Return (X, Y) of the center of cell containing provided text 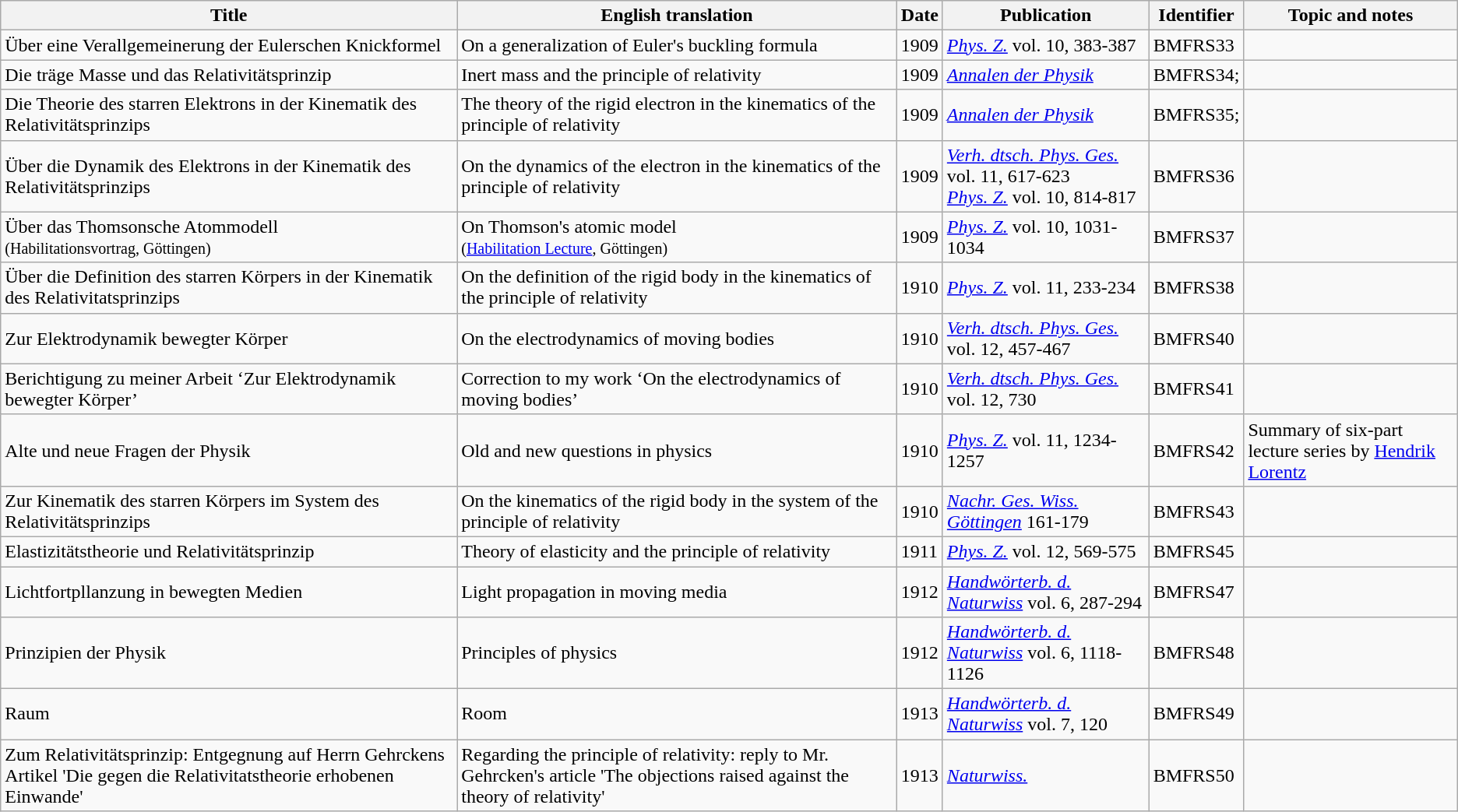
BMFRS48 (1196, 653)
Die Theorie des starren Elektrons in der Kinematik des Relativitätsprinzips (229, 115)
Summary of six-part lecture series by Hendrik Lorentz (1351, 450)
Identifier (1196, 16)
Theory of elasticity and the principle of relativity (678, 551)
BMFRS41 (1196, 389)
Room (678, 715)
On the electrodynamics of moving bodies (678, 338)
BMFRS36 (1196, 176)
Handwörterb. d. Naturwiss vol. 7, 120 (1045, 715)
BMFRS35; (1196, 115)
Regarding the principle of relativity: reply to Mr. Gehrcken's article 'The objections raised against the theory of relativity' (678, 775)
BMFRS40 (1196, 338)
Nachr. Ges. Wiss. Göttingen 161-179 (1045, 511)
Phys. Z. vol. 12, 569-575 (1045, 551)
On the definition of the rigid body in the kinematics of the principle of relativity (678, 288)
Inert mass and the principle of relativity (678, 75)
On Thomson's atomic model(Habilitation Lecture, Göttingen) (678, 237)
Verh. dtsch. Phys. Ges. vol. 12, 730 (1045, 389)
Prinzipien der Physik (229, 653)
Phys. Z. vol. 10, 1031-1034 (1045, 237)
Date (919, 16)
BMFRS45 (1196, 551)
Phys. Z. vol. 11, 1234-1257 (1045, 450)
Handwörterb. d. Naturwiss vol. 6, 287-294 (1045, 592)
Principles of physics (678, 653)
BMFRS42 (1196, 450)
Raum (229, 715)
On the kinematics of the rigid body in the system of the principle of relativity (678, 511)
BMFRS34; (1196, 75)
Title (229, 16)
Zur Elektrodynamik bewegter Körper (229, 338)
Über eine Verallgemeinerung der Eulerschen Knickformel (229, 45)
BMFRS38 (1196, 288)
Berichtigung zu meiner Arbeit ‘Zur Elektrodynamik bewegter Körper’ (229, 389)
BMFRS43 (1196, 511)
Phys. Z. vol. 10, 383-387 (1045, 45)
BMFRS47 (1196, 592)
Zur Kinematik des starren Körpers im System des Relativitätsprinzips (229, 511)
BMFRS33 (1196, 45)
BMFRS50 (1196, 775)
Light propagation in moving media (678, 592)
BMFRS37 (1196, 237)
Old and new questions in physics (678, 450)
Phys. Z. vol. 11, 233-234 (1045, 288)
Naturwiss. (1045, 775)
Über die Dynamik des Elektrons in der Kinematik des Relativitätsprinzips (229, 176)
Über die Definition des starren Körpers in der Kinematik des Relativitatsprinzips (229, 288)
On the dynamics of the electron in the kinematics of the principle of relativity (678, 176)
Elastizitätstheorie und Relativitätsprinzip (229, 551)
On a generalization of Euler's buckling formula (678, 45)
Verh. dtsch. Phys. Ges. vol. 11, 617-623Phys. Z. vol. 10, 814-817 (1045, 176)
Publication (1045, 16)
Über das Thomsonsche Atommodell(Habilitationsvortrag, Göttingen) (229, 237)
Handwörterb. d. Naturwiss vol. 6, 1118-1126 (1045, 653)
The theory of the rigid electron in the kinematics of the principle of relativity (678, 115)
Die träge Masse und das Relativitätsprinzip (229, 75)
Lichtfortpllanzung in bewegten Medien (229, 592)
1911 (919, 551)
English translation (678, 16)
BMFRS49 (1196, 715)
Alte und neue Fragen der Physik (229, 450)
Zum Relativitätsprinzip: Entgegnung auf Herrn Gehrckens Artikel 'Die gegen die Relativitatstheorie erhobenen Einwande' (229, 775)
Verh. dtsch. Phys. Ges. vol. 12, 457-467 (1045, 338)
Topic and notes (1351, 16)
Correction to my work ‘On the electrodynamics of moving bodies’ (678, 389)
